Return the (x, y) coordinate for the center point of the cell that contains the specified text.  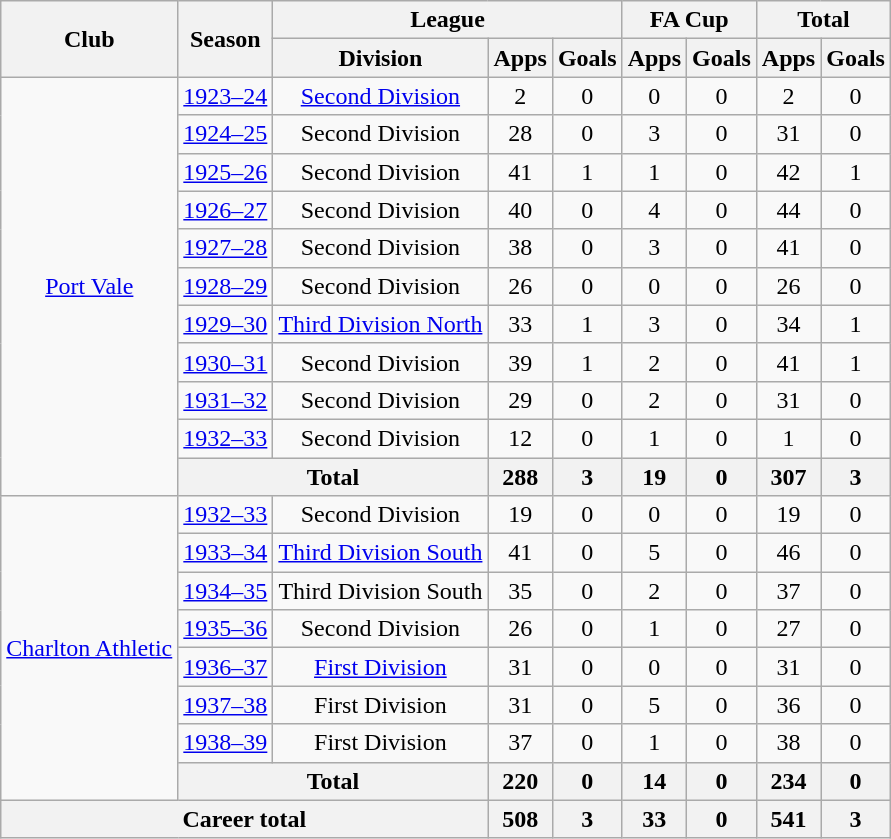
1925–26 (226, 172)
35 (520, 591)
League (448, 20)
1937–38 (226, 705)
307 (788, 477)
220 (520, 781)
1927–28 (226, 248)
29 (520, 400)
1928–29 (226, 286)
1931–32 (226, 400)
234 (788, 781)
Season (226, 39)
541 (788, 819)
1923–24 (226, 96)
Charlton Athletic (90, 648)
288 (520, 477)
4 (654, 210)
40 (520, 210)
34 (788, 324)
Career total (244, 819)
FA Cup (689, 20)
508 (520, 819)
14 (654, 781)
44 (788, 210)
1933–34 (226, 553)
28 (520, 134)
1924–25 (226, 134)
42 (788, 172)
Third Division North (380, 324)
27 (788, 629)
1935–36 (226, 629)
12 (520, 438)
Port Vale (90, 286)
1930–31 (226, 362)
39 (520, 362)
1938–39 (226, 743)
1926–27 (226, 210)
1936–37 (226, 667)
46 (788, 553)
1929–30 (226, 324)
1934–35 (226, 591)
Club (90, 39)
36 (788, 705)
Division (380, 58)
